Find where the given text appears and provide that cell's center as [x, y] coordinate. 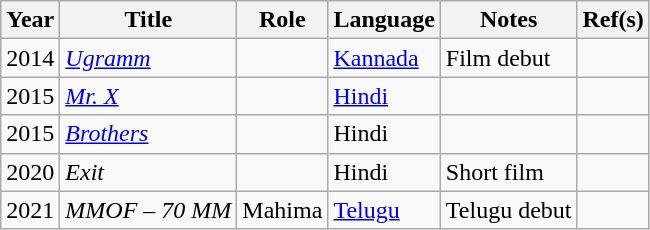
Language [384, 20]
Notes [508, 20]
2020 [30, 172]
Brothers [148, 134]
Ugramm [148, 58]
Year [30, 20]
2021 [30, 210]
Role [282, 20]
Telugu debut [508, 210]
Mahima [282, 210]
Short film [508, 172]
Film debut [508, 58]
Ref(s) [613, 20]
Telugu [384, 210]
Kannada [384, 58]
MMOF – 70 MM [148, 210]
2014 [30, 58]
Exit [148, 172]
Title [148, 20]
Mr. X [148, 96]
